Pinpoint the cell where the given text exists, returning its (X, Y) midpoint coordinate. 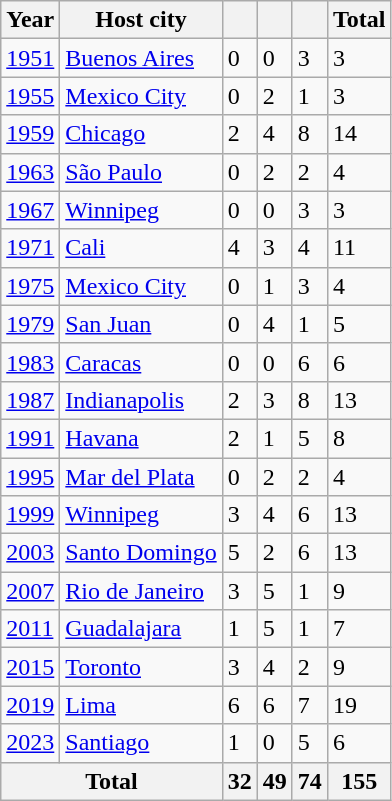
2011 (30, 629)
Havana (141, 438)
2003 (30, 553)
Mar del Plata (141, 477)
Buenos Aires (141, 58)
Indianapolis (141, 400)
1991 (30, 438)
1999 (30, 515)
49 (274, 781)
2023 (30, 743)
2019 (30, 705)
São Paulo (141, 172)
14 (359, 134)
19 (359, 705)
1959 (30, 134)
1951 (30, 58)
2007 (30, 591)
1967 (30, 210)
Santo Domingo (141, 553)
1979 (30, 324)
Rio de Janeiro (141, 591)
Host city (141, 20)
Guadalajara (141, 629)
74 (310, 781)
1955 (30, 96)
32 (240, 781)
155 (359, 781)
1971 (30, 248)
1983 (30, 362)
1995 (30, 477)
1987 (30, 400)
Caracas (141, 362)
11 (359, 248)
Santiago (141, 743)
San Juan (141, 324)
Year (30, 20)
Lima (141, 705)
Toronto (141, 667)
1975 (30, 286)
1963 (30, 172)
Chicago (141, 134)
Cali (141, 248)
2015 (30, 667)
